For the text-containing cell, return its midpoint in [x, y] coordinate format. 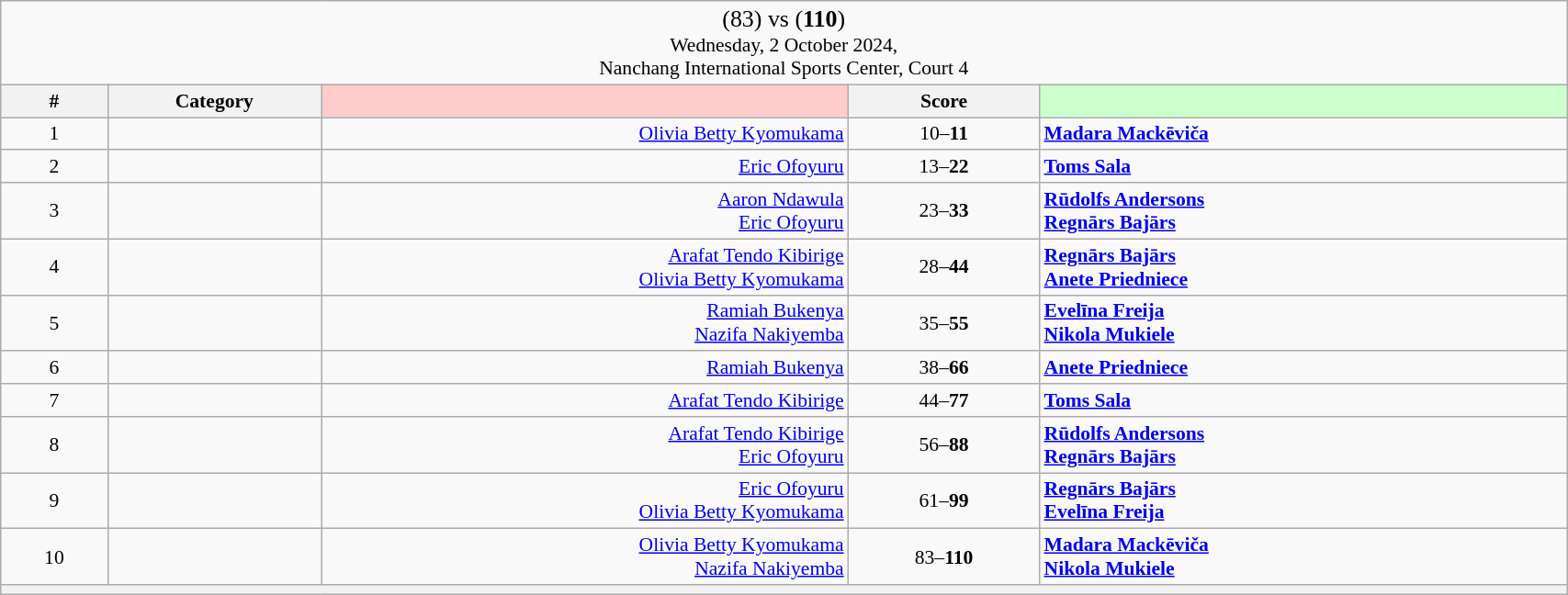
23–33 [944, 211]
83–110 [944, 556]
Ramiah Bukenya [585, 368]
13–22 [944, 167]
5 [54, 323]
# [54, 101]
(83) vs (110)Wednesday, 2 October 2024, Nanchang International Sports Center, Court 4 [784, 42]
Eric Ofoyuru Olivia Betty Kyomukama [585, 501]
Olivia Betty Kyomukama [585, 134]
3 [54, 211]
10 [54, 556]
2 [54, 167]
Eric Ofoyuru [585, 167]
Ramiah Bukenya Nazifa Nakiyemba [585, 323]
10–11 [944, 134]
56–88 [944, 444]
Score [944, 101]
35–55 [944, 323]
Anete Priedniece [1303, 368]
Evelīna Freija Nikola Mukiele [1303, 323]
1 [54, 134]
Regnārs Bajārs Evelīna Freija [1303, 501]
Madara Mackēviča Nikola Mukiele [1303, 556]
Arafat Tendo Kibirige [585, 400]
61–99 [944, 501]
Arafat Tendo Kibirige Olivia Betty Kyomukama [585, 266]
Madara Mackēviča [1303, 134]
Olivia Betty Kyomukama Nazifa Nakiyemba [585, 556]
Regnārs Bajārs Anete Priedniece [1303, 266]
44–77 [944, 400]
28–44 [944, 266]
7 [54, 400]
Aaron Ndawula Eric Ofoyuru [585, 211]
8 [54, 444]
Arafat Tendo Kibirige Eric Ofoyuru [585, 444]
Category [215, 101]
9 [54, 501]
6 [54, 368]
4 [54, 266]
38–66 [944, 368]
